Identify which cell holds the provided text, then report its [X, Y] central coordinate. 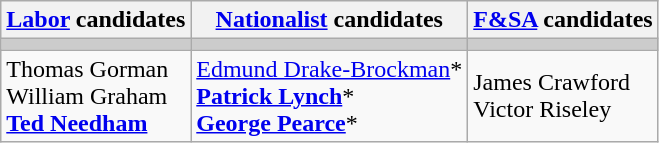
Edmund Drake-Brockman*Patrick Lynch*George Pearce* [330, 96]
Labor candidates [96, 20]
F&SA candidates [563, 20]
Thomas GormanWilliam GrahamTed Needham [96, 96]
James CrawfordVictor Riseley [563, 96]
Nationalist candidates [330, 20]
